From the cell containing the given text, extract its center point as (X, Y) coordinate. 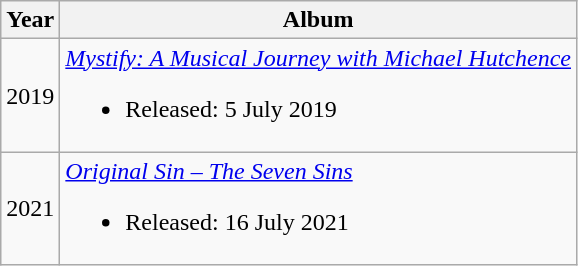
Original Sin – The Seven SinsReleased: 16 July 2021 (318, 208)
2021 (30, 208)
Album (318, 20)
2019 (30, 96)
Mystify: A Musical Journey with Michael HutchenceReleased: 5 July 2019 (318, 96)
Year (30, 20)
